From the cell containing the given text, extract its center point as (x, y) coordinate. 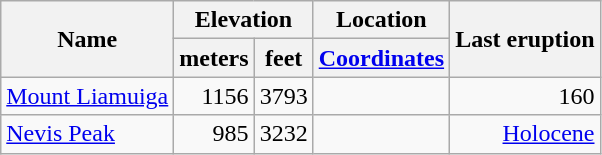
Elevation (244, 20)
3232 (284, 134)
160 (525, 96)
Holocene (525, 134)
3793 (284, 96)
985 (214, 134)
feet (284, 58)
Name (88, 39)
Location (381, 20)
1156 (214, 96)
Last eruption (525, 39)
Nevis Peak (88, 134)
Mount Liamuiga (88, 96)
meters (214, 58)
Coordinates (381, 58)
